Scan for the cell matching the given text and deliver its [X, Y] coordinate at center. 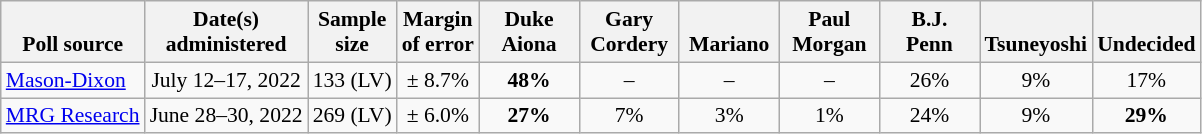
48% [529, 80]
1% [829, 116]
26% [929, 80]
Mason-Dixon [73, 80]
Date(s)administered [226, 32]
± 8.7% [438, 80]
MRG Research [73, 116]
GaryCordery [629, 32]
29% [1146, 116]
Samplesize [352, 32]
Undecided [1146, 32]
± 6.0% [438, 116]
July 12–17, 2022 [226, 80]
3% [729, 116]
17% [1146, 80]
269 (LV) [352, 116]
133 (LV) [352, 80]
7% [629, 116]
Marginof error [438, 32]
Mariano [729, 32]
PaulMorgan [829, 32]
B.J.Penn [929, 32]
27% [529, 116]
Poll source [73, 32]
24% [929, 116]
DukeAiona [529, 32]
Tsuneyoshi [1036, 32]
June 28–30, 2022 [226, 116]
